Search for the cell housing the specified text and yield its (x, y) center coordinate. 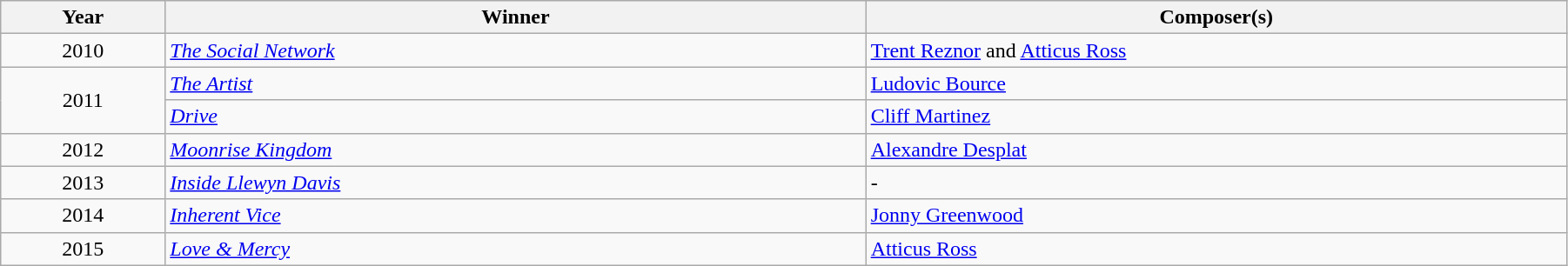
Ludovic Bource (1216, 83)
2013 (84, 183)
Jonny Greenwood (1216, 216)
Trent Reznor and Atticus Ross (1216, 50)
2011 (84, 100)
Moonrise Kingdom (515, 150)
Drive (515, 116)
Atticus Ross (1216, 249)
Composer(s) (1216, 17)
2012 (84, 150)
Cliff Martinez (1216, 116)
Alexandre Desplat (1216, 150)
Love & Mercy (515, 249)
Year (84, 17)
Winner (515, 17)
2015 (84, 249)
The Social Network (515, 50)
- (1216, 183)
2014 (84, 216)
Inside Llewyn Davis (515, 183)
The Artist (515, 83)
Inherent Vice (515, 216)
2010 (84, 50)
